Find where the given text appears and provide that cell's center as (x, y) coordinate. 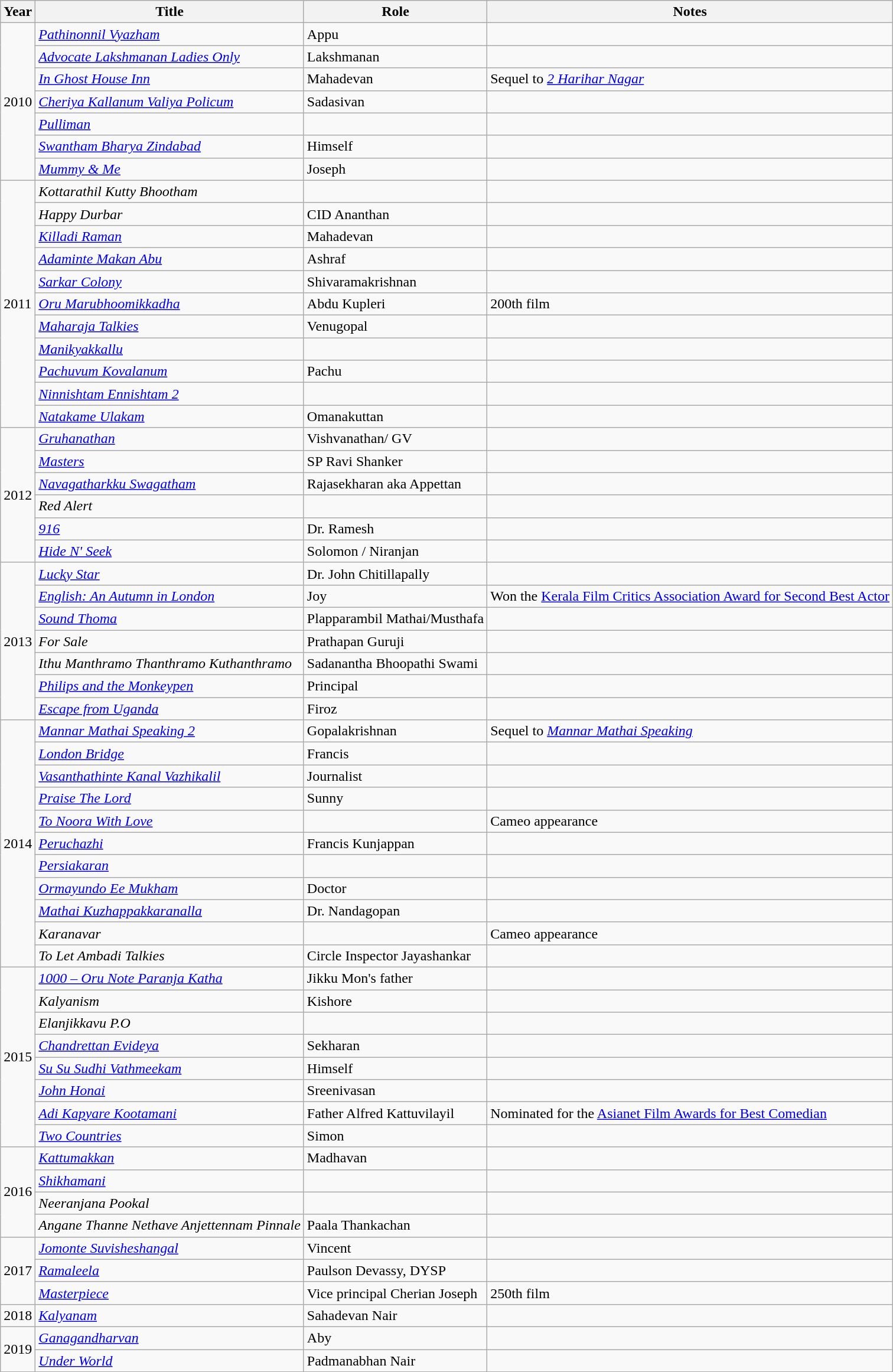
Oru Marubhoomikkadha (170, 304)
2011 (18, 304)
Kishore (395, 1001)
Principal (395, 686)
Sequel to Mannar Mathai Speaking (690, 731)
CID Ananthan (395, 214)
Shikhamani (170, 1181)
Year (18, 12)
Neeranjana Pookal (170, 1203)
Pachu (395, 371)
2015 (18, 1057)
Hide N' Seek (170, 551)
Kalyanism (170, 1001)
Dr. Nandagopan (395, 911)
Gopalakrishnan (395, 731)
Praise The Lord (170, 799)
250th film (690, 1293)
London Bridge (170, 754)
Dr. John Chitillapally (395, 573)
Su Su Sudhi Vathmeekam (170, 1068)
Adi Kapyare Kootamani (170, 1113)
Title (170, 12)
Sekharan (395, 1046)
200th film (690, 304)
To Noora With Love (170, 821)
Swantham Bharya Zindabad (170, 146)
1000 – Oru Note Paranja Katha (170, 978)
Joy (395, 596)
Omanakuttan (395, 416)
2018 (18, 1315)
Happy Durbar (170, 214)
Vice principal Cherian Joseph (395, 1293)
Sunny (395, 799)
Sequel to 2 Harihar Nagar (690, 79)
Ormayundo Ee Mukham (170, 888)
2013 (18, 641)
Solomon / Niranjan (395, 551)
Advocate Lakshmanan Ladies Only (170, 57)
916 (170, 529)
Adaminte Makan Abu (170, 259)
Ninnishtam Ennishtam 2 (170, 394)
Cheriya Kallanum Valiya Policum (170, 102)
Kottarathil Kutty Bhootham (170, 191)
SP Ravi Shanker (395, 461)
Pachuvum Kovalanum (170, 371)
Two Countries (170, 1136)
Elanjikkavu P.O (170, 1024)
Sreenivasan (395, 1091)
Lakshmanan (395, 57)
Nominated for the Asianet Film Awards for Best Comedian (690, 1113)
Ashraf (395, 259)
Paulson Devassy, DYSP (395, 1270)
Peruchazhi (170, 843)
2010 (18, 102)
2017 (18, 1270)
Madhavan (395, 1158)
Gruhanathan (170, 439)
Shivaramakrishnan (395, 282)
Persiakaran (170, 866)
Kattumakkan (170, 1158)
Venugopal (395, 327)
Sahadevan Nair (395, 1315)
Vasanthathinte Kanal Vazhikalil (170, 776)
Firoz (395, 709)
Sadasivan (395, 102)
Lucky Star (170, 573)
Philips and the Monkeypen (170, 686)
Jikku Mon's father (395, 978)
2012 (18, 495)
Simon (395, 1136)
For Sale (170, 641)
Karanavar (170, 933)
Vincent (395, 1248)
Manikyakkallu (170, 349)
Doctor (395, 888)
Francis (395, 754)
Ramaleela (170, 1270)
Francis Kunjappan (395, 843)
Maharaja Talkies (170, 327)
To Let Ambadi Talkies (170, 956)
Journalist (395, 776)
2014 (18, 843)
Role (395, 12)
Masters (170, 461)
Father Alfred Kattuvilayil (395, 1113)
Ganagandharvan (170, 1338)
John Honai (170, 1091)
Notes (690, 12)
Rajasekharan aka Appettan (395, 484)
Under World (170, 1360)
2019 (18, 1349)
Red Alert (170, 506)
Prathapan Guruji (395, 641)
Dr. Ramesh (395, 529)
Pulliman (170, 124)
Chandrettan Evideya (170, 1046)
Mannar Mathai Speaking 2 (170, 731)
Circle Inspector Jayashankar (395, 956)
Vishvanathan/ GV (395, 439)
Mathai Kuzhappakkaranalla (170, 911)
Jomonte Suvisheshangal (170, 1248)
Joseph (395, 169)
Padmanabhan Nair (395, 1360)
Pathinonnil Vyazham (170, 34)
Navagatharkku Swagatham (170, 484)
Abdu Kupleri (395, 304)
Natakame Ulakam (170, 416)
Mummy & Me (170, 169)
Sarkar Colony (170, 282)
Sound Thoma (170, 618)
2016 (18, 1192)
Masterpiece (170, 1293)
Kalyanam (170, 1315)
Appu (395, 34)
Angane Thanne Nethave Anjettennam Pinnale (170, 1226)
Killadi Raman (170, 236)
Paala Thankachan (395, 1226)
In Ghost House Inn (170, 79)
English: An Autumn in London (170, 596)
Won the Kerala Film Critics Association Award for Second Best Actor (690, 596)
Plapparambil Mathai/Musthafa (395, 618)
Escape from Uganda (170, 709)
Ithu Manthramo Thanthramo Kuthanthramo (170, 664)
Sadanantha Bhoopathi Swami (395, 664)
Aby (395, 1338)
